Locate the cell with the specified text and output its [x, y] center coordinate. 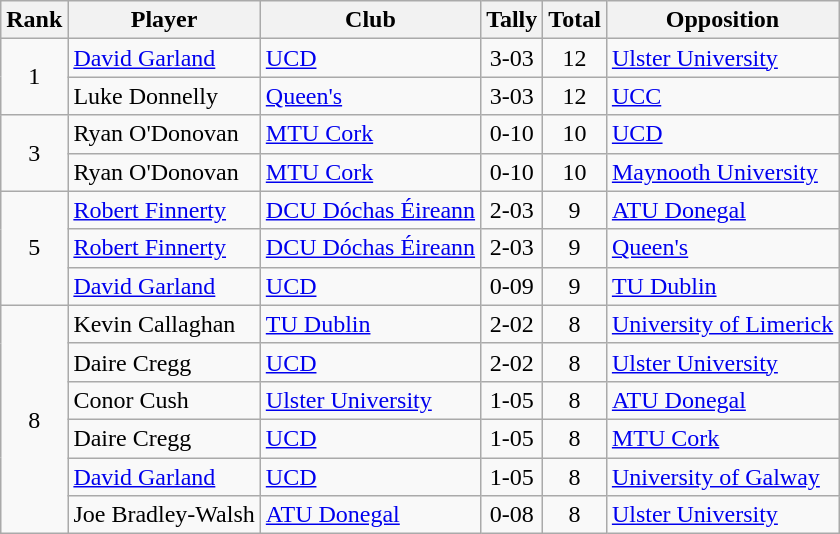
Luke Donnelly [164, 96]
Club [370, 20]
0-09 [512, 286]
1 [34, 77]
UCC [722, 96]
Total [575, 20]
0-08 [512, 515]
Player [164, 20]
Kevin Callaghan [164, 324]
Tally [512, 20]
Maynooth University [722, 172]
3 [34, 153]
5 [34, 248]
University of Galway [722, 477]
University of Limerick [722, 324]
Joe Bradley-Walsh [164, 515]
Rank [34, 20]
Conor Cush [164, 400]
Opposition [722, 20]
